Find where the given text appears and provide that cell's center as [x, y] coordinate. 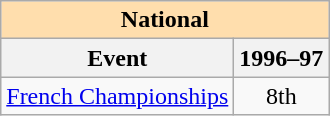
8th [282, 96]
Event [118, 58]
1996–97 [282, 58]
National [165, 20]
French Championships [118, 96]
